Return the (x, y) coordinate for the center point of the cell that contains the specified text.  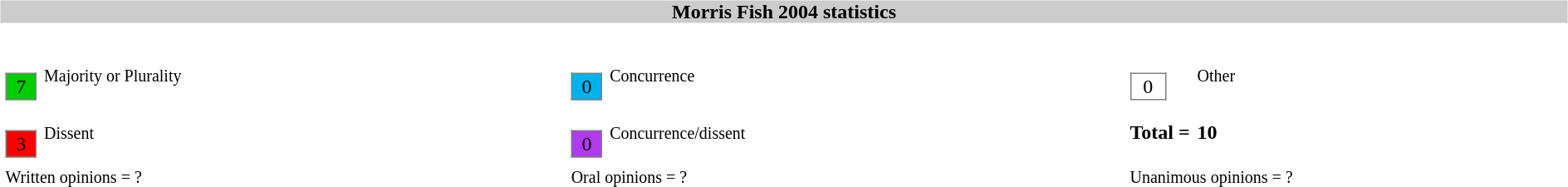
Dissent (304, 132)
Concurrence/dissent (865, 132)
10 (1380, 132)
Concurrence (865, 76)
Morris Fish 2004 statistics (784, 12)
Majority or Plurality (304, 76)
Total = (1159, 132)
Other (1380, 76)
